Locate the cell with the specified text and output its [x, y] center coordinate. 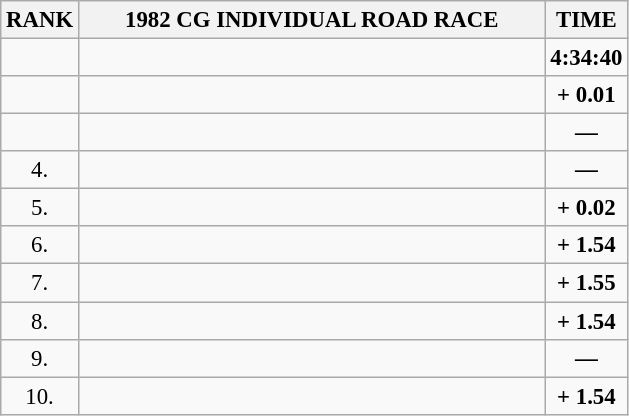
1982 CG INDIVIDUAL ROAD RACE [312, 20]
7. [40, 283]
+ 0.01 [586, 95]
+ 0.02 [586, 208]
TIME [586, 20]
RANK [40, 20]
9. [40, 358]
10. [40, 396]
4:34:40 [586, 58]
8. [40, 321]
4. [40, 170]
+ 1.55 [586, 283]
6. [40, 245]
5. [40, 208]
